Pinpoint the cell where the given text exists, returning its [X, Y] midpoint coordinate. 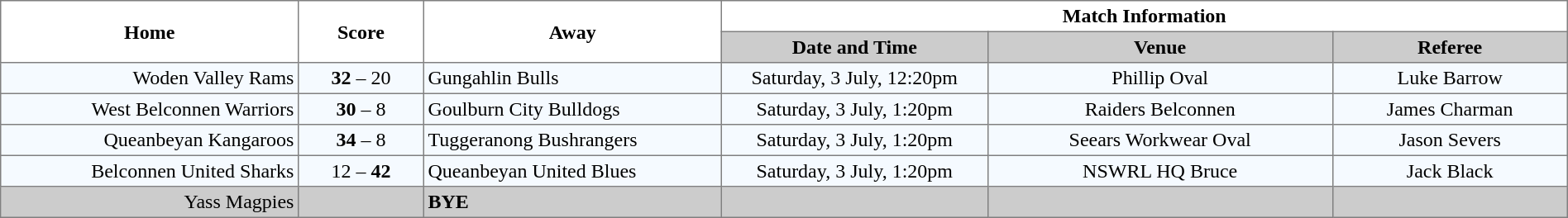
Venue [1159, 47]
Phillip Oval [1159, 78]
Yass Magpies [150, 202]
Luke Barrow [1450, 78]
32 – 20 [361, 78]
Tuggeranong Bushrangers [572, 140]
Raiders Belconnen [1159, 109]
Jack Black [1450, 171]
12 – 42 [361, 171]
Match Information [1145, 17]
Jason Severs [1450, 140]
34 – 8 [361, 140]
Home [150, 31]
Belconnen United Sharks [150, 171]
Gungahlin Bulls [572, 78]
Queanbeyan United Blues [572, 171]
Away [572, 31]
Woden Valley Rams [150, 78]
Score [361, 31]
Seears Workwear Oval [1159, 140]
West Belconnen Warriors [150, 109]
Goulburn City Bulldogs [572, 109]
NSWRL HQ Bruce [1159, 171]
Referee [1450, 47]
Saturday, 3 July, 12:20pm [854, 78]
30 – 8 [361, 109]
BYE [572, 202]
Queanbeyan Kangaroos [150, 140]
Date and Time [854, 47]
James Charman [1450, 109]
